Determine the (X, Y) coordinate at the center of the cell enclosing the given text.  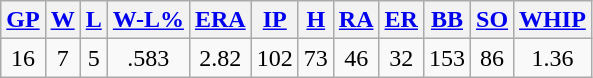
SO (492, 20)
L (94, 20)
H (316, 20)
102 (274, 58)
1.36 (553, 58)
7 (62, 58)
ERA (220, 20)
32 (401, 58)
W (62, 20)
.583 (148, 58)
IP (274, 20)
ER (401, 20)
GP (23, 20)
73 (316, 58)
W-L% (148, 20)
5 (94, 58)
153 (446, 58)
86 (492, 58)
2.82 (220, 58)
16 (23, 58)
RA (356, 20)
46 (356, 58)
BB (446, 20)
WHIP (553, 20)
